Identify which cell holds the provided text, then report its [X, Y] central coordinate. 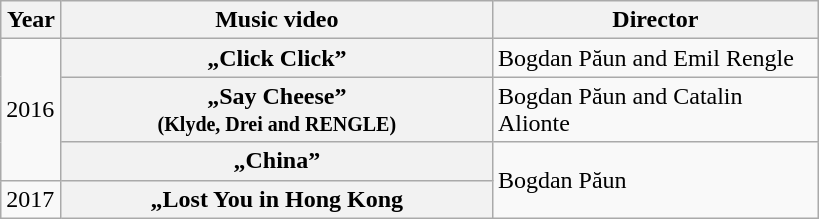
Bogdan Păun and Catalin Alionte [655, 110]
Director [655, 20]
„Click Click” [276, 58]
Music video [276, 20]
2016 [32, 110]
Bogdan Păun and Emil Rengle [655, 58]
„Say Cheese”(Klyde, Drei and RENGLE) [276, 110]
„China” [276, 161]
„Lost You in Hong Kong [276, 199]
Bogdan Păun [655, 180]
2017 [32, 199]
Year [32, 20]
